Scan for the cell matching the given text and deliver its (x, y) coordinate at center. 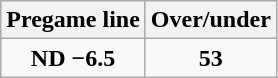
Over/under (210, 20)
ND −6.5 (74, 58)
Pregame line (74, 20)
53 (210, 58)
